Return [x, y] of the center of cell containing provided text 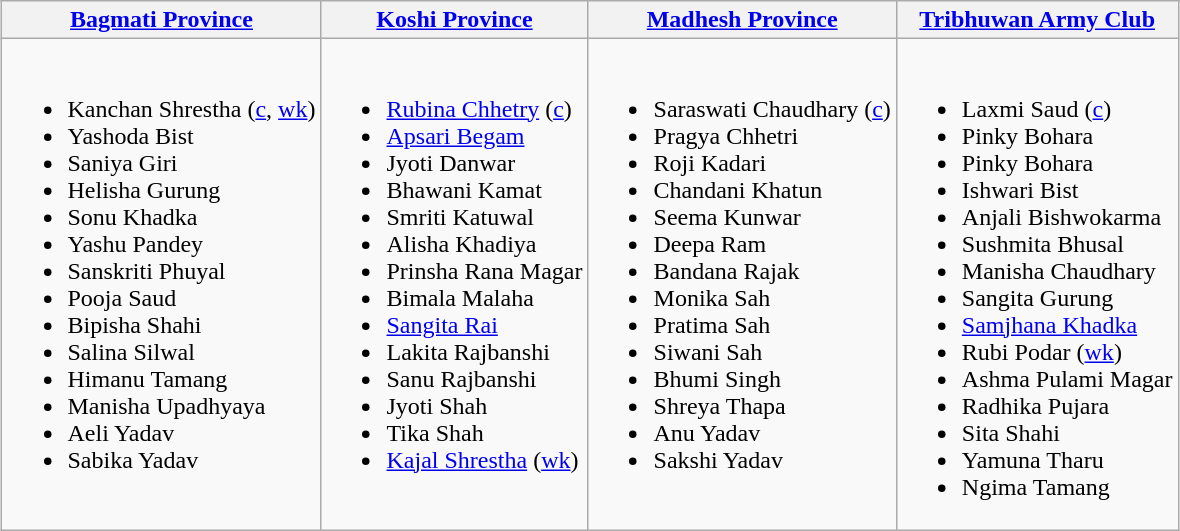
Koshi Province [454, 20]
Tribhuwan Army Club [1037, 20]
Bagmati Province [162, 20]
Madhesh Province [742, 20]
